From the cell containing the given text, extract its center point as (X, Y) coordinate. 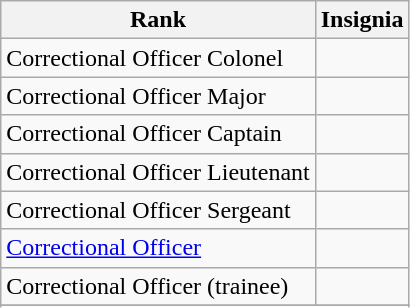
Correctional Officer Lieutenant (158, 172)
Correctional Officer Major (158, 96)
Insignia (362, 20)
Correctional Officer Colonel (158, 58)
Rank (158, 20)
Correctional Officer (trainee) (158, 286)
Correctional Officer (158, 248)
Correctional Officer Captain (158, 134)
Correctional Officer Sergeant (158, 210)
